Return the [X, Y] coordinate for the center point of the cell that contains the specified text.  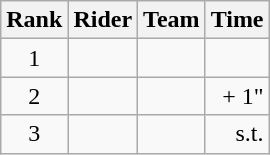
1 [34, 58]
2 [34, 96]
3 [34, 134]
Rider [103, 20]
Rank [34, 20]
s.t. [237, 134]
Team [172, 20]
Time [237, 20]
+ 1" [237, 96]
